Pinpoint the cell where the given text exists, returning its (X, Y) midpoint coordinate. 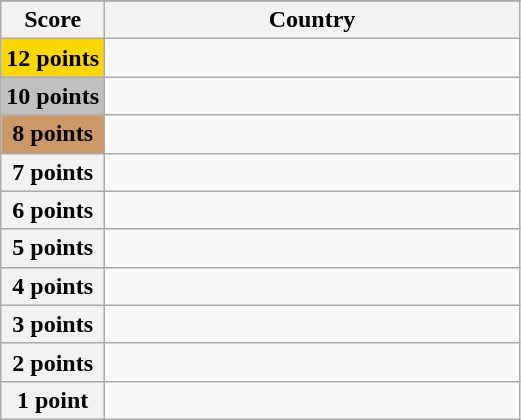
12 points (53, 58)
6 points (53, 210)
5 points (53, 248)
Score (53, 20)
3 points (53, 324)
2 points (53, 362)
8 points (53, 134)
4 points (53, 286)
10 points (53, 96)
7 points (53, 172)
1 point (53, 400)
Country (312, 20)
